Search for the cell housing the specified text and yield its [x, y] center coordinate. 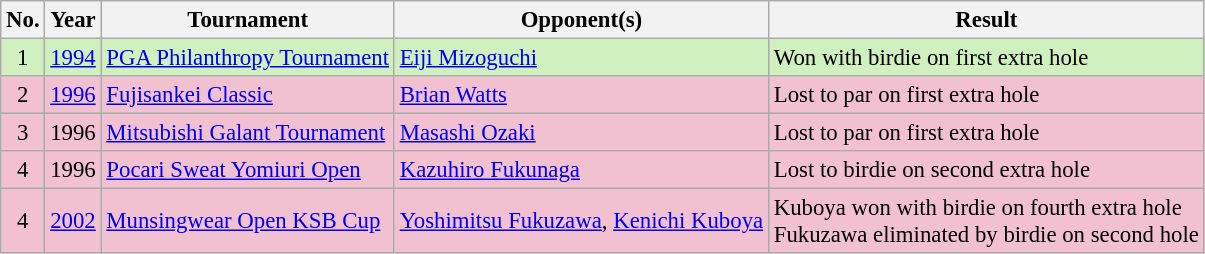
Masashi Ozaki [581, 133]
Tournament [248, 20]
3 [23, 133]
Munsingwear Open KSB Cup [248, 222]
Eiji Mizoguchi [581, 58]
Kuboya won with birdie on fourth extra holeFukuzawa eliminated by birdie on second hole [986, 222]
Opponent(s) [581, 20]
2 [23, 95]
1994 [73, 58]
Yoshimitsu Fukuzawa, Kenichi Kuboya [581, 222]
No. [23, 20]
1 [23, 58]
Fujisankei Classic [248, 95]
Year [73, 20]
Won with birdie on first extra hole [986, 58]
2002 [73, 222]
Result [986, 20]
Pocari Sweat Yomiuri Open [248, 170]
Brian Watts [581, 95]
Lost to birdie on second extra hole [986, 170]
Kazuhiro Fukunaga [581, 170]
Mitsubishi Galant Tournament [248, 133]
PGA Philanthropy Tournament [248, 58]
